Return the [X, Y] coordinate for the center point of the cell that contains the specified text.  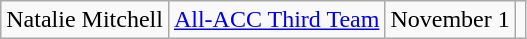
November 1 [450, 20]
Natalie Mitchell [85, 20]
All-ACC Third Team [276, 20]
